Find where the given text appears and provide that cell's center as [x, y] coordinate. 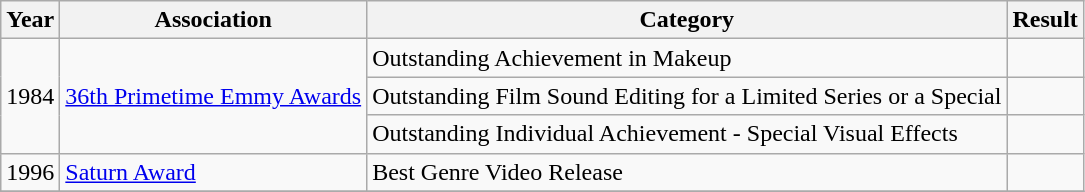
Saturn Award [214, 172]
Best Genre Video Release [687, 172]
Association [214, 20]
Category [687, 20]
36th Primetime Emmy Awards [214, 96]
1984 [30, 96]
Result [1045, 20]
Year [30, 20]
Outstanding Achievement in Makeup [687, 58]
Outstanding Individual Achievement - Special Visual Effects [687, 134]
1996 [30, 172]
Outstanding Film Sound Editing for a Limited Series or a Special [687, 96]
